Scan for the cell matching the given text and deliver its [x, y] coordinate at center. 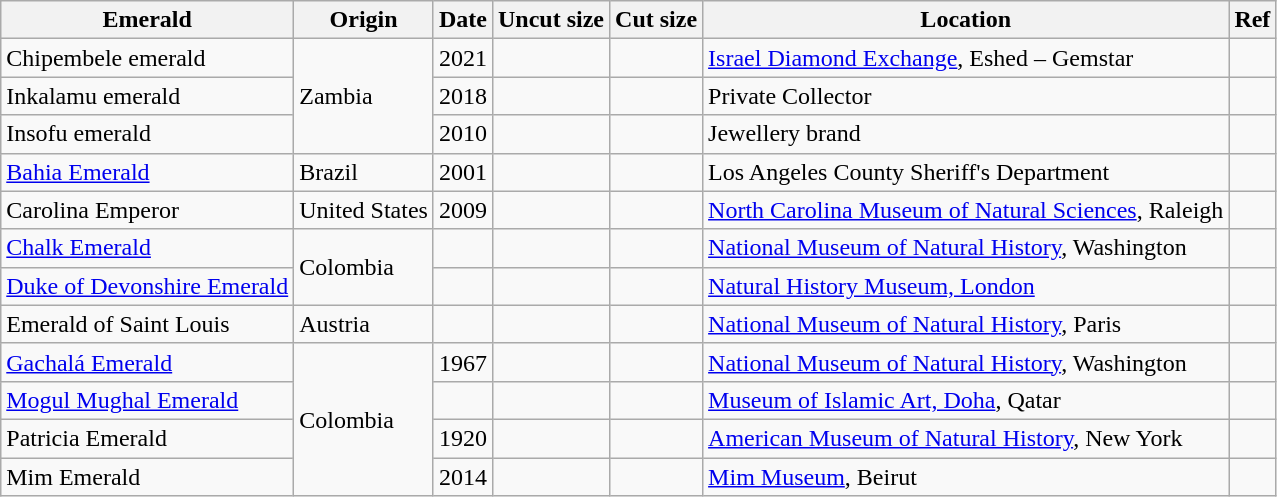
Emerald [148, 20]
Mim Emerald [148, 477]
Ref [1252, 20]
2021 [462, 58]
Mogul Mughal Emerald [148, 400]
Insofu emerald [148, 134]
Emerald of Saint Louis [148, 324]
Patricia Emerald [148, 438]
Location [966, 20]
Mim Museum, Beirut [966, 477]
2001 [462, 172]
Jewellery brand [966, 134]
Cut size [656, 20]
Bahia Emerald [148, 172]
Private Collector [966, 96]
Israel Diamond Exchange, Eshed – Gemstar [966, 58]
2009 [462, 210]
Inkalamu emerald [148, 96]
Museum of Islamic Art, Doha, Qatar [966, 400]
North Carolina Museum of Natural Sciences, Raleigh [966, 210]
2014 [462, 477]
Gachalá Emerald [148, 362]
Origin [364, 20]
Duke of Devonshire Emerald [148, 286]
American Museum of Natural History, New York [966, 438]
1920 [462, 438]
Date [462, 20]
Uncut size [550, 20]
Austria [364, 324]
Chalk Emerald [148, 248]
Zambia [364, 96]
1967 [462, 362]
Los Angeles County Sheriff's Department [966, 172]
Natural History Museum, London [966, 286]
Brazil [364, 172]
National Museum of Natural History, Paris [966, 324]
United States [364, 210]
Chipembele emerald [148, 58]
2018 [462, 96]
2010 [462, 134]
Carolina Emperor [148, 210]
